Identify which cell holds the provided text, then report its [x, y] central coordinate. 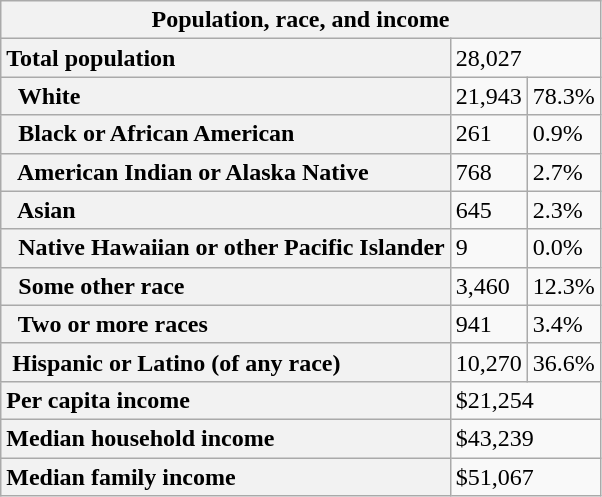
3.4% [564, 324]
10,270 [488, 362]
Per capita income [226, 400]
768 [488, 172]
Native Hawaiian or other Pacific Islander [226, 248]
36.6% [564, 362]
Median household income [226, 438]
$21,254 [525, 400]
Population, race, and income [301, 20]
White [226, 96]
0.9% [564, 134]
2.7% [564, 172]
$51,067 [525, 477]
Hispanic or Latino (of any race) [226, 362]
2.3% [564, 210]
941 [488, 324]
Two or more races [226, 324]
78.3% [564, 96]
21,943 [488, 96]
645 [488, 210]
3,460 [488, 286]
Total population [226, 58]
Some other race [226, 286]
Black or African American [226, 134]
Asian [226, 210]
12.3% [564, 286]
9 [488, 248]
28,027 [525, 58]
261 [488, 134]
$43,239 [525, 438]
Median family income [226, 477]
American Indian or Alaska Native [226, 172]
0.0% [564, 248]
